Return the (x, y) coordinate for the center point of the cell that contains the specified text.  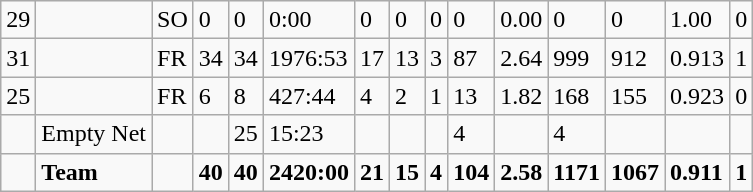
2 (408, 96)
Empty Net (94, 134)
0.911 (698, 172)
SO (173, 20)
2.64 (522, 58)
0:00 (308, 20)
31 (18, 58)
15 (408, 172)
155 (636, 96)
1976:53 (308, 58)
168 (577, 96)
0.923 (698, 96)
6 (210, 96)
3 (436, 58)
2420:00 (308, 172)
29 (18, 20)
0.913 (698, 58)
912 (636, 58)
87 (472, 58)
1171 (577, 172)
999 (577, 58)
1.00 (698, 20)
8 (246, 96)
0.00 (522, 20)
2.58 (522, 172)
17 (372, 58)
104 (472, 172)
1.82 (522, 96)
15:23 (308, 134)
427:44 (308, 96)
1067 (636, 172)
Team (94, 172)
21 (372, 172)
